Locate the cell with the specified text and output its (X, Y) center coordinate. 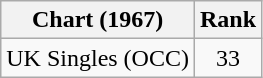
UK Singles (OCC) (98, 58)
Chart (1967) (98, 20)
33 (228, 58)
Rank (228, 20)
